Pinpoint the cell where the given text exists, returning its (x, y) midpoint coordinate. 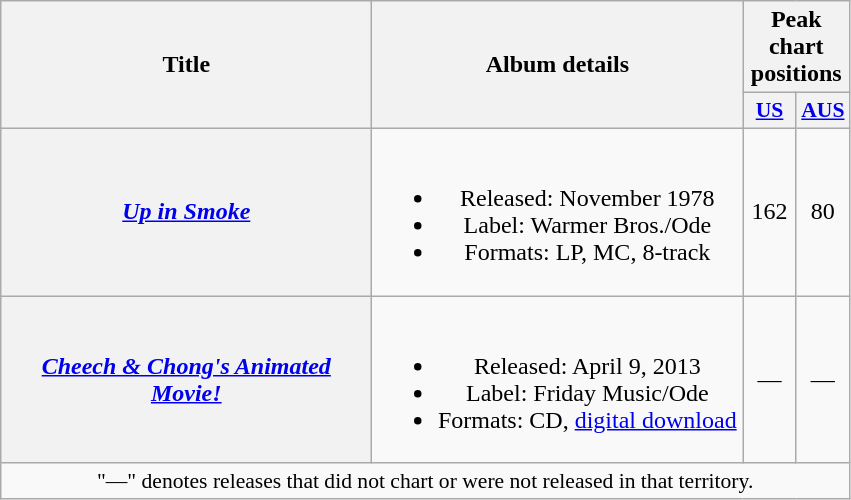
80 (822, 212)
Album details (558, 65)
AUS (822, 111)
Peak chart positions (796, 47)
Up in Smoke (186, 212)
Released: November 1978Label: Warmer Bros./OdeFormats: LP, MC, 8-track (558, 212)
162 (770, 212)
Released: April 9, 2013Label: Friday Music/OdeFormats: CD, digital download (558, 380)
"—" denotes releases that did not chart or were not released in that territory. (426, 481)
Cheech & Chong's Animated Movie! (186, 380)
Title (186, 65)
US (770, 111)
